Determine the [x, y] coordinate at the center of the cell enclosing the given text.  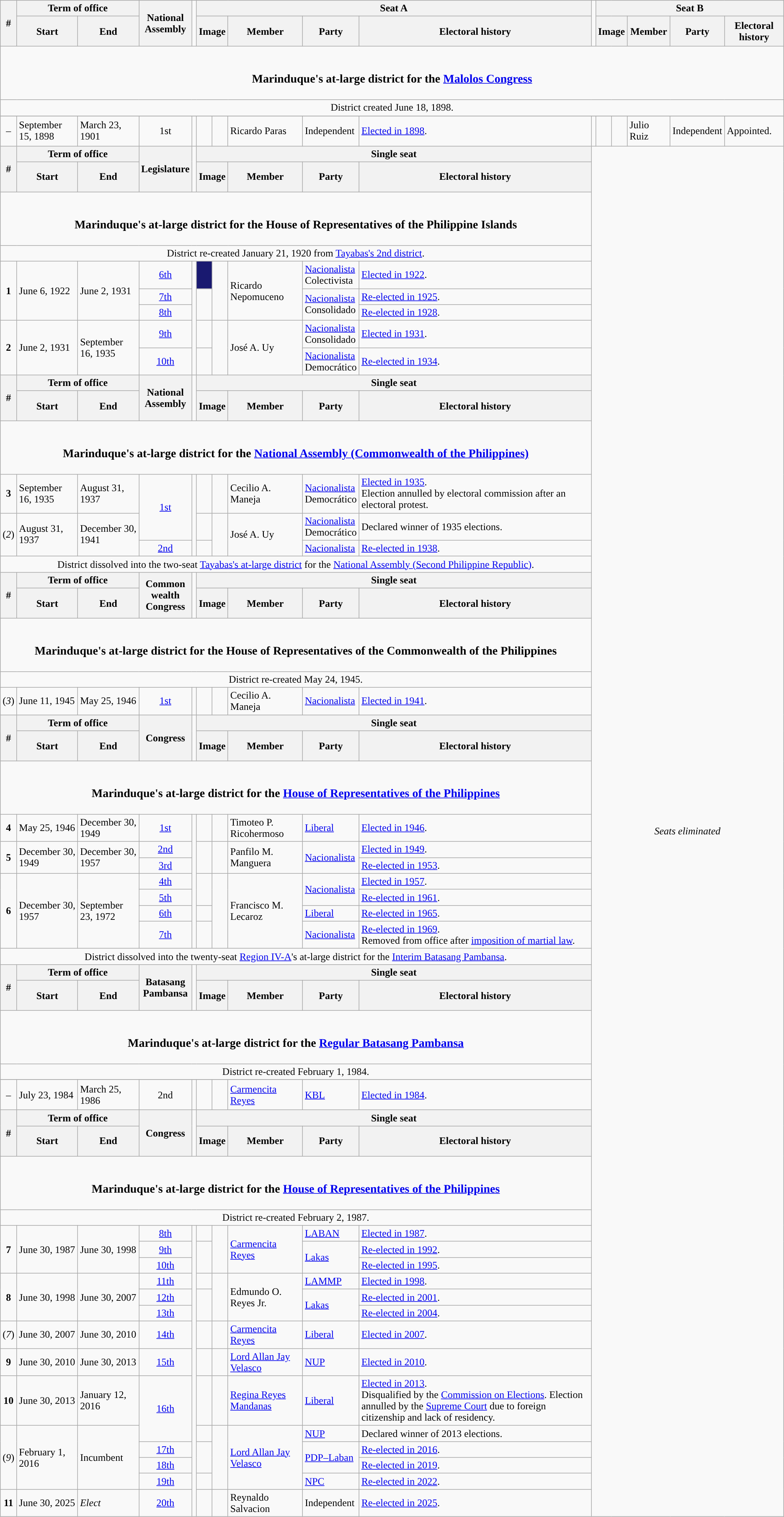
Edmundo O. Reyes Jr. [265, 1297]
11 [8, 1503]
Declared winner of 2013 elections. [475, 1434]
4 [8, 828]
Marinduque's at-large district for the House of Representatives of the Commonwealth of the Philippines [296, 645]
Elected in 1987. [475, 1233]
District created June 18, 1898. [392, 108]
June 6, 1922 [47, 291]
10 [8, 1401]
Elected in 1922. [475, 275]
Timoteo P. Ricohermoso [265, 828]
Panfilo M. Manguera [265, 857]
LABAN [331, 1233]
District re-created May 24, 1945. [296, 680]
Elected in 1935.Election annulled by electoral commission after an electoral protest. [475, 494]
January 12, 2016 [108, 1401]
KBL [331, 1095]
BatasangPambansa [166, 987]
(9) [8, 1457]
Re-elected in 1995. [475, 1265]
3 [8, 494]
(3) [8, 702]
District re-created January 21, 1920 from Tayabas's 2nd district. [296, 253]
Re-elected in 1953. [475, 865]
Seats eliminated [688, 831]
(7) [8, 1335]
8 [8, 1297]
4th [166, 881]
Elected in 1898. [475, 131]
Seat A [394, 8]
September 15, 1898 [47, 131]
Elected in 2013.Disqualified by the Commission on Elections. Election annulled by the Supreme Court due to foreign citizenship and lack of residency. [475, 1401]
District dissolved into the two-seat Tayabas's at-large district for the National Assembly (Second Philippine Republic). [296, 564]
7 [8, 1249]
Re-elected in 1925. [475, 296]
June 30, 2025 [47, 1503]
September 23, 1972 [108, 911]
2 [8, 348]
Seat B [690, 8]
Julio Ruiz [649, 131]
14th [166, 1335]
Elected in 1984. [475, 1095]
Appointed. [754, 131]
(2) [8, 535]
Elected in 1998. [475, 1281]
Elected in 1946. [475, 828]
March 25, 1986 [108, 1095]
December 30, 1941 [108, 535]
Re-elected in 1934. [475, 361]
Re-elected in 1938. [475, 548]
Re-elected in 2016. [475, 1450]
Elected in 1949. [475, 849]
Ricardo Paras [265, 131]
Francisco M. Lecaroz [265, 911]
Re-elected in 2022. [475, 1481]
Re-elected in 1961. [475, 897]
February 1, 2016 [47, 1457]
20th [166, 1503]
Reynaldo Salvacion [265, 1503]
Declared winner of 1935 elections. [475, 526]
Re-elected in 1969.Removed from office after imposition of martial law. [475, 935]
Re-elected in 2004. [475, 1313]
1 [8, 291]
Re-elected in 1992. [475, 1249]
9 [8, 1362]
March 23, 1901 [108, 131]
Marinduque's at-large district for the Regular Batasang Pambansa [296, 1038]
District re-created February 1, 1984. [296, 1072]
Re-elected in 2019. [475, 1465]
Elected in 2010. [475, 1362]
18th [166, 1465]
3rd [166, 865]
Marinduque's at-large district for the House of Representatives of the Philippine Islands [296, 219]
Marinduque's at-large district for the Malolos Congress [392, 73]
17th [166, 1450]
Re-elected in 2025. [475, 1503]
16th [166, 1409]
12th [166, 1297]
Elected in 1957. [475, 881]
11th [166, 1281]
5th [166, 897]
Re-elected in 1928. [475, 313]
LAMMP [331, 1281]
District re-created February 2, 1987. [296, 1217]
Incumbent [108, 1457]
5 [8, 857]
PDP–Laban [331, 1457]
Marinduque's at-large district for the National Assembly (Commonwealth of the Philippines) [296, 448]
Elected in 2007. [475, 1335]
Elected in 1931. [475, 334]
Elect [108, 1503]
Elected in 1941. [475, 702]
CommonwealthCongress [166, 595]
Legislature [166, 169]
District dissolved into the twenty-seat Region IV-A's at-large district for the Interim Batasang Pambansa. [296, 956]
July 23, 1984 [47, 1095]
NPC [331, 1481]
June 11, 1945 [47, 702]
19th [166, 1481]
15th [166, 1362]
Re-elected in 2001. [475, 1297]
June 30, 1987 [47, 1249]
NacionalistaColectivista [331, 275]
6 [8, 911]
Ricardo Nepomuceno [265, 291]
Re-elected in 1965. [475, 913]
13th [166, 1313]
Regina Reyes Mandanas [265, 1401]
